Locate the cell with the specified text and output its [x, y] center coordinate. 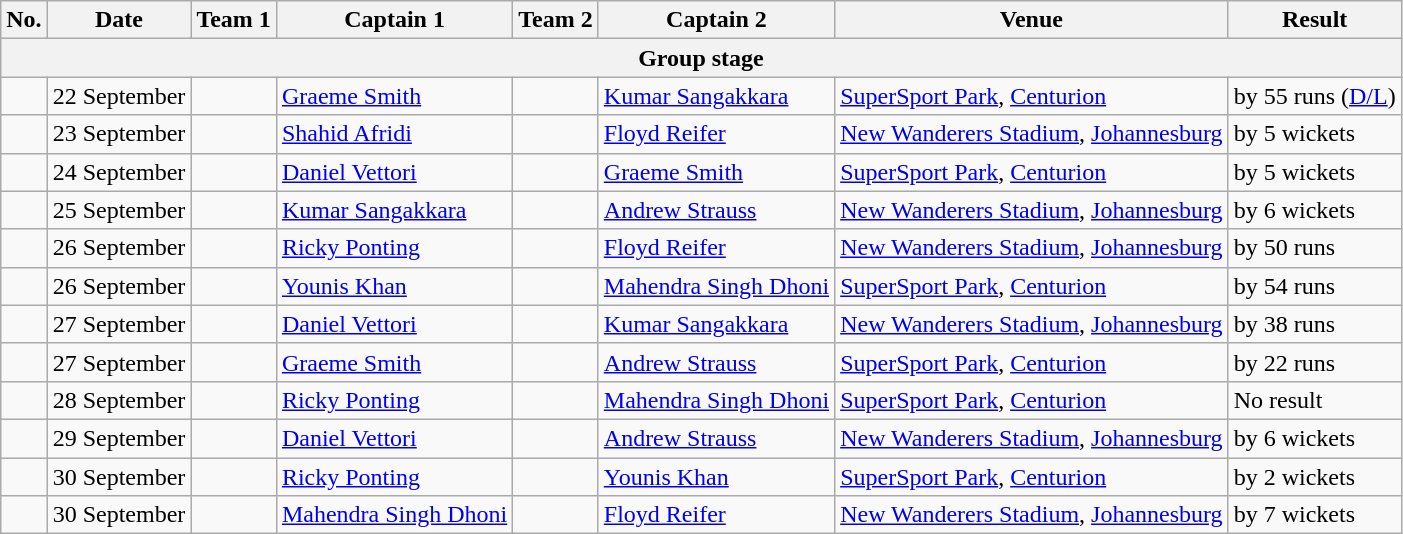
28 September [119, 400]
by 7 wickets [1314, 515]
No result [1314, 400]
Captain 2 [716, 20]
23 September [119, 134]
by 2 wickets [1314, 477]
by 55 runs (D/L) [1314, 96]
by 54 runs [1314, 286]
by 22 runs [1314, 362]
25 September [119, 210]
Result [1314, 20]
Group stage [701, 58]
Team 2 [556, 20]
Captain 1 [394, 20]
Venue [1032, 20]
24 September [119, 172]
29 September [119, 438]
22 September [119, 96]
by 38 runs [1314, 324]
Date [119, 20]
No. [24, 20]
Team 1 [234, 20]
Shahid Afridi [394, 134]
by 50 runs [1314, 248]
